Return the (X, Y) coordinate for the center point of the cell that contains the specified text.  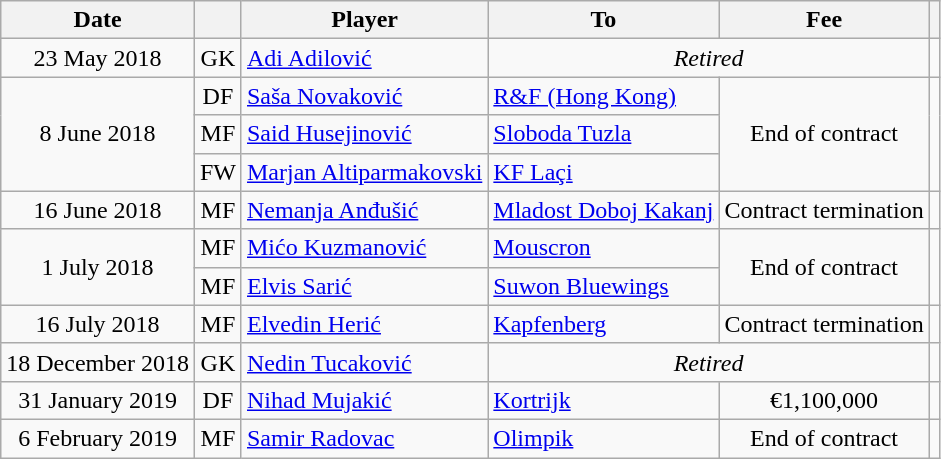
Suwon Bluewings (604, 286)
Marjan Altiparmakovski (364, 172)
FW (218, 172)
Sloboda Tuzla (604, 134)
Said Husejinović (364, 134)
To (604, 20)
Date (98, 20)
1 July 2018 (98, 267)
Mouscron (604, 248)
Kortrijk (604, 400)
16 July 2018 (98, 324)
Elvedin Herić (364, 324)
Nedin Tucaković (364, 362)
23 May 2018 (98, 58)
Nihad Mujakić (364, 400)
6 February 2019 (98, 438)
Saša Novaković (364, 96)
16 June 2018 (98, 210)
Player (364, 20)
Fee (824, 20)
KF Laçi (604, 172)
Kapfenberg (604, 324)
Elvis Sarić (364, 286)
Mladost Doboj Kakanj (604, 210)
Adi Adilović (364, 58)
18 December 2018 (98, 362)
Nemanja Anđušić (364, 210)
Samir Radovac (364, 438)
31 January 2019 (98, 400)
8 June 2018 (98, 134)
Mićo Kuzmanović (364, 248)
R&F (Hong Kong) (604, 96)
Olimpik (604, 438)
€1,100,000 (824, 400)
